Determine the (x, y) coordinate at the center of the cell enclosing the given text.  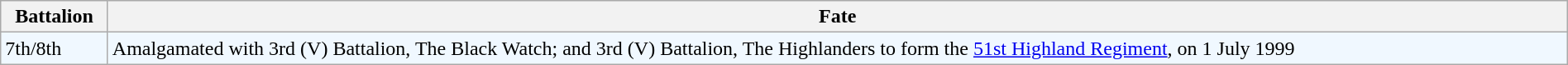
Battalion (55, 17)
Fate (837, 17)
7th/8th (55, 48)
Amalgamated with 3rd (V) Battalion, The Black Watch; and 3rd (V) Battalion, The Highlanders to form the 51st Highland Regiment, on 1 July 1999 (837, 48)
